Locate the cell with the specified text and output its (x, y) center coordinate. 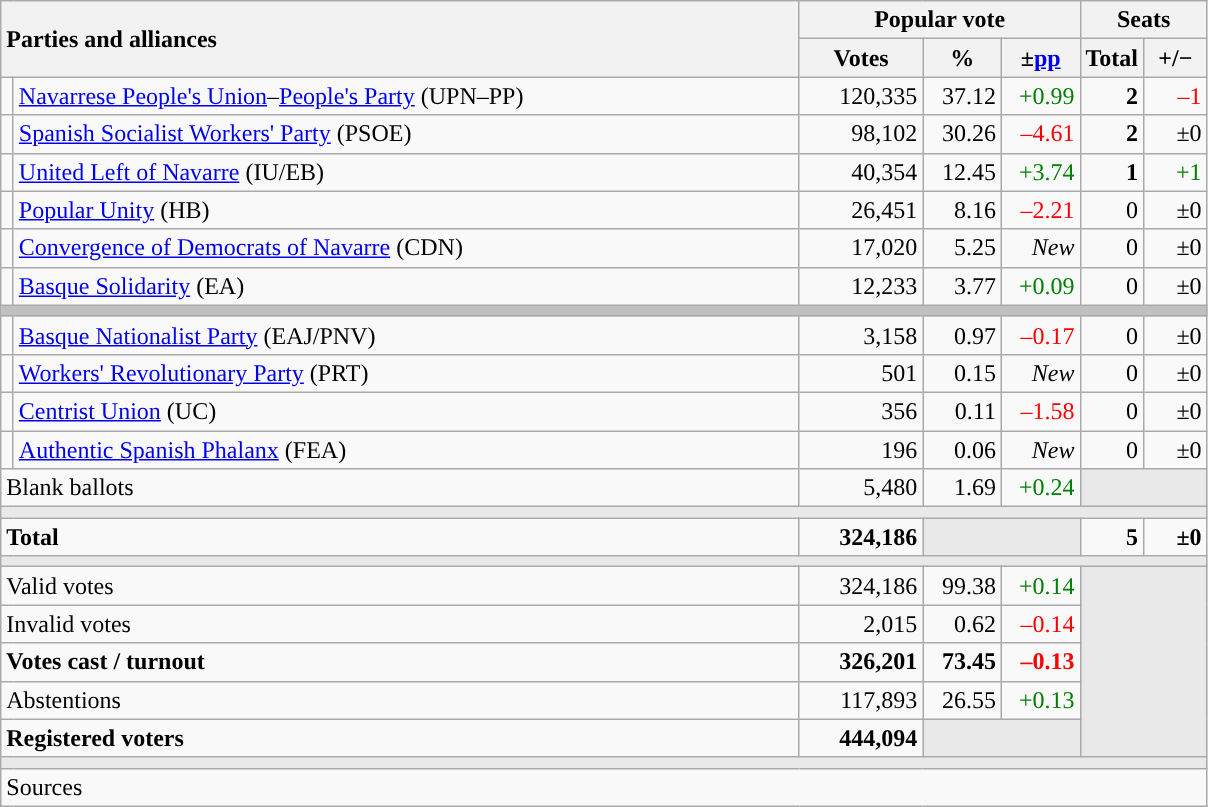
Votes cast / turnout (400, 662)
0.06 (962, 449)
–2.21 (1040, 210)
–0.13 (1040, 662)
3.77 (962, 286)
40,354 (861, 172)
Basque Solidarity (EA) (406, 286)
+3.74 (1040, 172)
Blank ballots (400, 488)
5,480 (861, 488)
8.16 (962, 210)
+0.09 (1040, 286)
196 (861, 449)
1.69 (962, 488)
17,020 (861, 248)
Authentic Spanish Phalanx (FEA) (406, 449)
Sources (604, 787)
+/− (1176, 58)
30.26 (962, 134)
0.15 (962, 373)
Seats (1144, 20)
1 (1112, 172)
501 (861, 373)
Navarrese People's Union–People's Party (UPN–PP) (406, 96)
–0.17 (1040, 335)
–0.14 (1040, 624)
Valid votes (400, 586)
+0.13 (1040, 700)
United Left of Navarre (IU/EB) (406, 172)
Centrist Union (UC) (406, 411)
5 (1112, 537)
Basque Nationalist Party (EAJ/PNV) (406, 335)
73.45 (962, 662)
356 (861, 411)
–1.58 (1040, 411)
12,233 (861, 286)
37.12 (962, 96)
326,201 (861, 662)
Votes (861, 58)
Registered voters (400, 738)
Parties and alliances (400, 39)
Spanish Socialist Workers' Party (PSOE) (406, 134)
120,335 (861, 96)
117,893 (861, 700)
Popular vote (940, 20)
26.55 (962, 700)
Abstentions (400, 700)
12.45 (962, 172)
2,015 (861, 624)
–1 (1176, 96)
+0.24 (1040, 488)
444,094 (861, 738)
0.62 (962, 624)
0.11 (962, 411)
% (962, 58)
Invalid votes (400, 624)
+1 (1176, 172)
26,451 (861, 210)
Popular Unity (HB) (406, 210)
–4.61 (1040, 134)
98,102 (861, 134)
3,158 (861, 335)
5.25 (962, 248)
Workers' Revolutionary Party (PRT) (406, 373)
±pp (1040, 58)
+0.14 (1040, 586)
99.38 (962, 586)
+0.99 (1040, 96)
Convergence of Democrats of Navarre (CDN) (406, 248)
0.97 (962, 335)
